Output the [X, Y] coordinate of the center of the cell containing the given text.  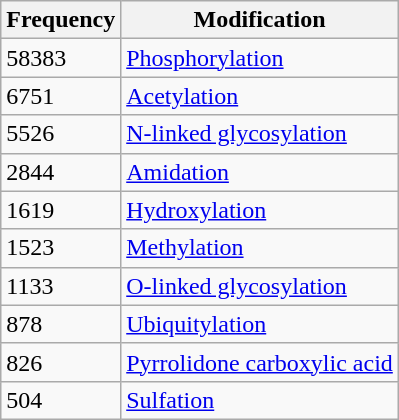
826 [61, 362]
Methylation [260, 248]
Pyrrolidone carboxylic acid [260, 362]
878 [61, 324]
Sulfation [260, 400]
5526 [61, 134]
504 [61, 400]
Amidation [260, 172]
58383 [61, 58]
2844 [61, 172]
1133 [61, 286]
Hydroxylation [260, 210]
Acetylation [260, 96]
O-linked glycosylation [260, 286]
N-linked glycosylation [260, 134]
Frequency [61, 20]
Ubiquitylation [260, 324]
6751 [61, 96]
1619 [61, 210]
1523 [61, 248]
Modification [260, 20]
Phosphorylation [260, 58]
